Locate the cell with the specified text and output its (x, y) center coordinate. 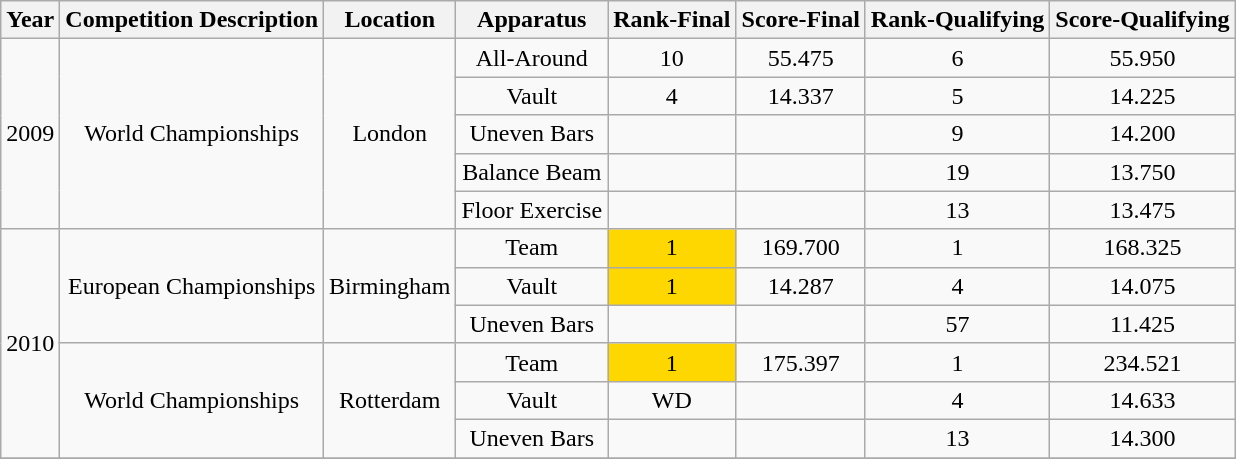
2010 (30, 343)
169.700 (800, 248)
175.397 (800, 362)
14.075 (1142, 286)
55.950 (1142, 58)
11.425 (1142, 324)
55.475 (800, 58)
9 (957, 134)
14.300 (1142, 438)
14.633 (1142, 400)
Year (30, 20)
14.337 (800, 96)
Floor Exercise (532, 210)
13.475 (1142, 210)
European Championships (192, 286)
London (390, 134)
Score-Qualifying (1142, 20)
234.521 (1142, 362)
14.200 (1142, 134)
Competition Description (192, 20)
All-Around (532, 58)
2009 (30, 134)
6 (957, 58)
Location (390, 20)
14.225 (1142, 96)
Rotterdam (390, 400)
13.750 (1142, 172)
5 (957, 96)
19 (957, 172)
Rank-Final (672, 20)
Balance Beam (532, 172)
57 (957, 324)
Birmingham (390, 286)
10 (672, 58)
168.325 (1142, 248)
Score-Final (800, 20)
WD (672, 400)
14.287 (800, 286)
Apparatus (532, 20)
Rank-Qualifying (957, 20)
